Extract the (X, Y) coordinate from the center of the cell holding the provided text.  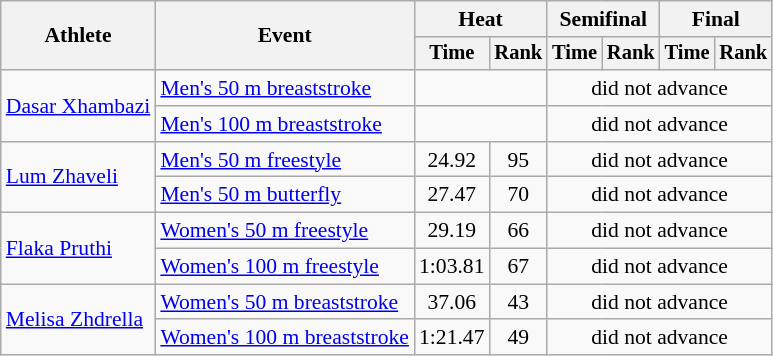
66 (518, 231)
Men's 50 m butterfly (284, 195)
27.47 (452, 195)
Semifinal (603, 19)
Women's 100 m breaststroke (284, 338)
70 (518, 195)
Dasar Xhambazi (78, 106)
Men's 50 m freestyle (284, 160)
Men's 100 m breaststroke (284, 124)
Women's 100 m freestyle (284, 267)
95 (518, 160)
24.92 (452, 160)
Lum Zhaveli (78, 178)
Melisa Zhdrella (78, 320)
Men's 50 m breaststroke (284, 88)
37.06 (452, 302)
1:03.81 (452, 267)
Flaka Pruthi (78, 248)
1:21.47 (452, 338)
Final (716, 19)
Athlete (78, 36)
49 (518, 338)
43 (518, 302)
67 (518, 267)
Women's 50 m freestyle (284, 231)
Event (284, 36)
Heat (480, 19)
Women's 50 m breaststroke (284, 302)
29.19 (452, 231)
